Scan for the cell matching the given text and deliver its [x, y] coordinate at center. 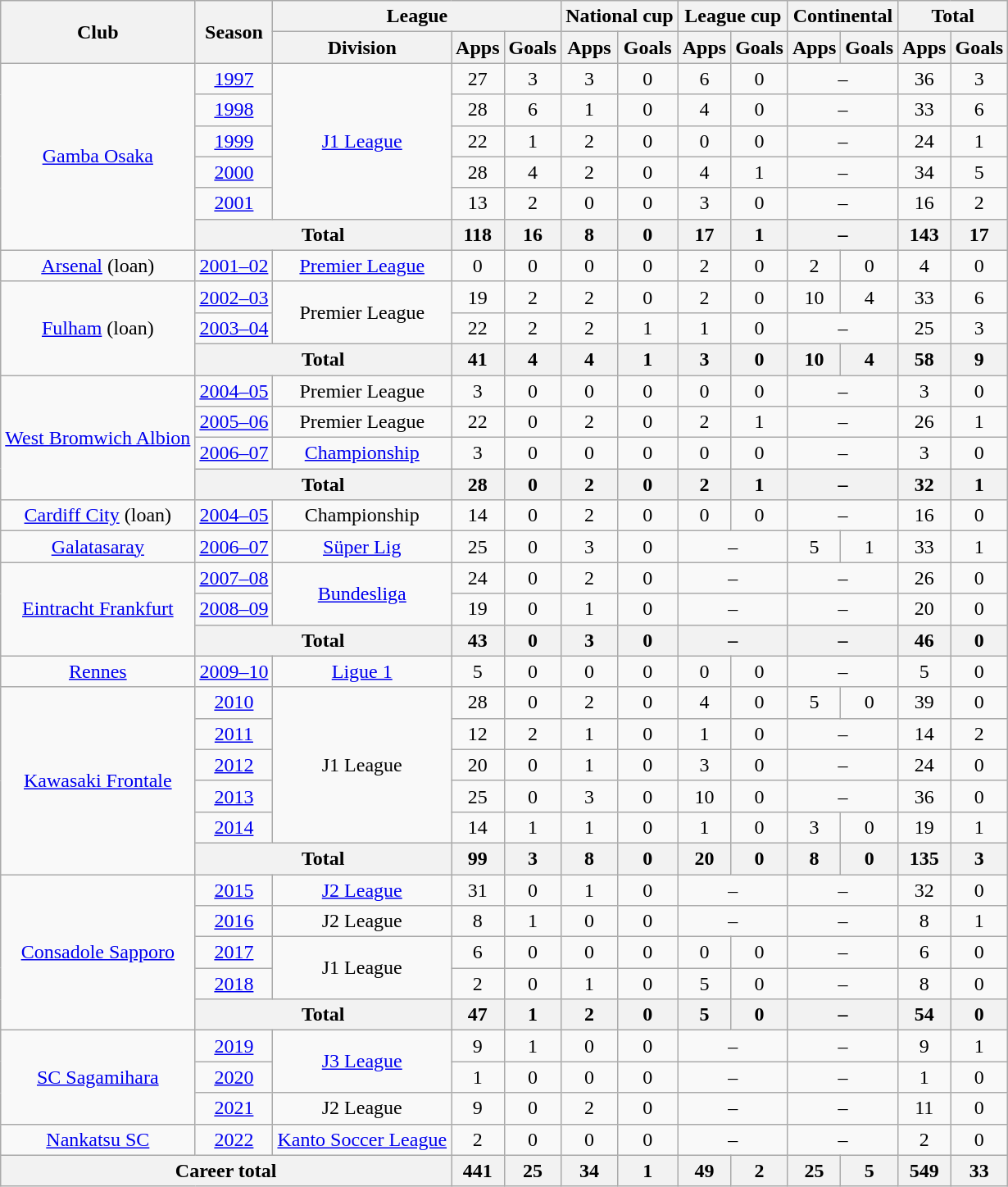
143 [924, 234]
99 [478, 858]
47 [478, 1015]
11 [924, 1108]
2000 [234, 172]
Eintracht Frankfurt [98, 609]
2012 [234, 765]
League [417, 16]
Süper Lig [362, 547]
1998 [234, 110]
Ligue 1 [362, 671]
Nankatsu SC [98, 1139]
441 [478, 1171]
49 [704, 1171]
58 [924, 359]
Bundesliga [362, 593]
Career total [226, 1171]
46 [924, 640]
2008–09 [234, 609]
2003–04 [234, 328]
2002–03 [234, 297]
43 [478, 640]
2020 [234, 1077]
Rennes [98, 671]
Consadole Sapporo [98, 952]
2019 [234, 1046]
Cardiff City (loan) [98, 516]
2021 [234, 1108]
Kanto Soccer League [362, 1139]
Continental [842, 16]
National cup [620, 16]
2007–08 [234, 578]
Arsenal (loan) [98, 266]
118 [478, 234]
Club [98, 32]
1997 [234, 79]
31 [478, 889]
2005–06 [234, 422]
2001 [234, 203]
J3 League [362, 1062]
13 [478, 203]
2017 [234, 953]
Season [234, 32]
2010 [234, 703]
41 [478, 359]
2018 [234, 984]
135 [924, 858]
39 [924, 703]
54 [924, 1015]
2001–02 [234, 266]
12 [478, 734]
Kawasaki Frontale [98, 780]
2011 [234, 734]
Gamba Osaka [98, 157]
2015 [234, 889]
1999 [234, 141]
2013 [234, 796]
Fulham (loan) [98, 328]
Division [362, 48]
Galatasaray [98, 547]
2009–10 [234, 671]
SC Sagamihara [98, 1077]
27 [478, 79]
2016 [234, 921]
West Bromwich Albion [98, 438]
2022 [234, 1139]
League cup [733, 16]
549 [924, 1171]
2014 [234, 827]
